For the text-containing cell, return its midpoint in [x, y] coordinate format. 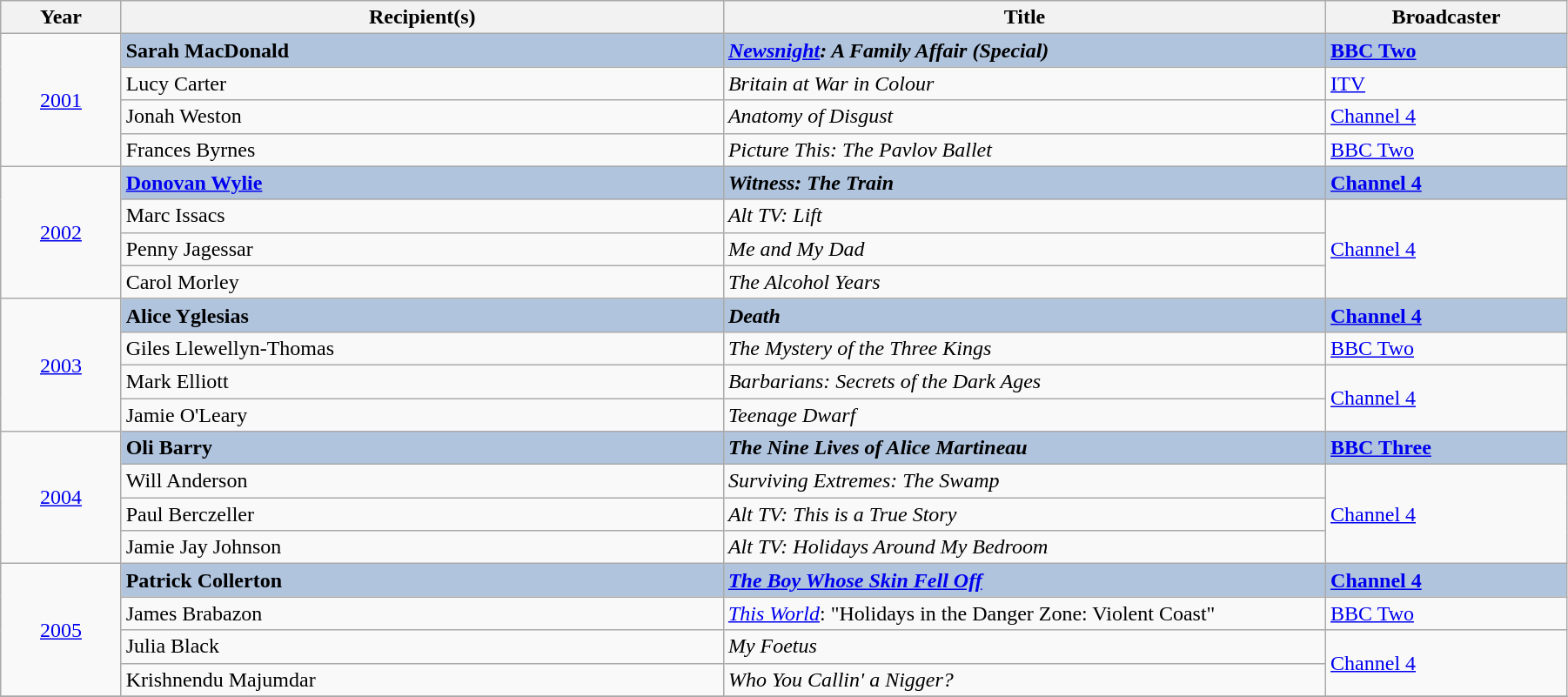
Title [1024, 17]
ITV [1446, 84]
Lucy Carter [422, 84]
Marc Issacs [422, 216]
Sarah MacDonald [422, 50]
Paul Berczeller [422, 514]
Alt TV: This is a True Story [1024, 514]
Picture This: The Pavlov Ballet [1024, 150]
Barbarians: Secrets of the Dark Ages [1024, 381]
Newsnight: A Family Affair (Special) [1024, 50]
Jamie O'Leary [422, 415]
Will Anderson [422, 481]
2005 [61, 630]
Britain at War in Colour [1024, 84]
Jamie Jay Johnson [422, 547]
2001 [61, 100]
Patrick Collerton [422, 580]
Jonah Weston [422, 117]
The Nine Lives of Alice Martineau [1024, 448]
James Brabazon [422, 613]
Krishnendu Majumdar [422, 680]
Me and My Dad [1024, 249]
My Foetus [1024, 647]
Broadcaster [1446, 17]
Death [1024, 315]
The Boy Whose Skin Fell Off [1024, 580]
Anatomy of Disgust [1024, 117]
Julia Black [422, 647]
Recipient(s) [422, 17]
Who You Callin' a Nigger? [1024, 680]
Surviving Extremes: The Swamp [1024, 481]
Alice Yglesias [422, 315]
BBC Three [1446, 448]
Carol Morley [422, 282]
The Alcohol Years [1024, 282]
2004 [61, 498]
Alt TV: Lift [1024, 216]
Mark Elliott [422, 381]
2003 [61, 365]
Teenage Dwarf [1024, 415]
Year [61, 17]
The Mystery of the Three Kings [1024, 348]
2002 [61, 232]
Frances Byrnes [422, 150]
Donovan Wylie [422, 183]
Penny Jagessar [422, 249]
Witness: The Train [1024, 183]
Giles Llewellyn-Thomas [422, 348]
This World: "Holidays in the Danger Zone: Violent Coast" [1024, 613]
Oli Barry [422, 448]
Alt TV: Holidays Around My Bedroom [1024, 547]
